Locate the cell with the specified text and output its [X, Y] center coordinate. 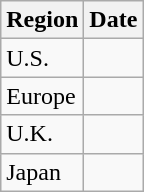
Japan [42, 172]
Date [114, 20]
Europe [42, 96]
Region [42, 20]
U.S. [42, 58]
U.K. [42, 134]
